For the text-containing cell, return its midpoint in [x, y] coordinate format. 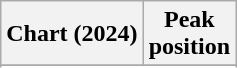
Peakposition [189, 34]
Chart (2024) [72, 34]
